Search for the cell housing the specified text and yield its [x, y] center coordinate. 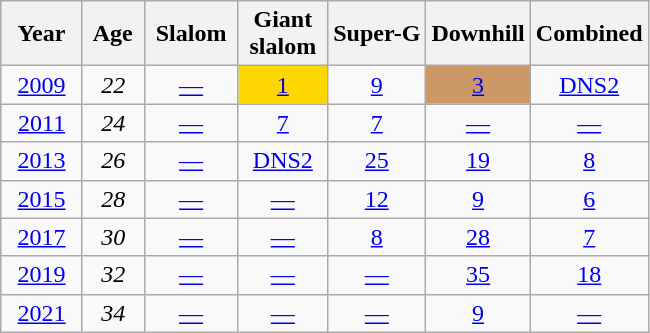
2015 [42, 199]
24 [113, 123]
Slalom [191, 34]
Year [42, 34]
Combined [589, 34]
2017 [42, 237]
Super-G [377, 34]
Giant slalom [283, 34]
2021 [42, 313]
32 [113, 275]
26 [113, 161]
6 [589, 199]
34 [113, 313]
18 [589, 275]
3 [478, 85]
2019 [42, 275]
Age [113, 34]
2013 [42, 161]
25 [377, 161]
30 [113, 237]
2011 [42, 123]
22 [113, 85]
19 [478, 161]
2009 [42, 85]
Downhill [478, 34]
35 [478, 275]
12 [377, 199]
1 [283, 85]
